Detect which cell encompasses the target text, then output its (X, Y) center coordinate. 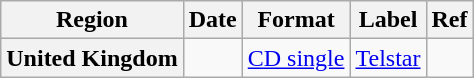
Format (296, 20)
Telstar (388, 58)
Region (92, 20)
CD single (296, 58)
Date (212, 20)
Label (388, 20)
Ref (450, 20)
United Kingdom (92, 58)
